Return the (X, Y) coordinate for the center point of the cell that contains the specified text.  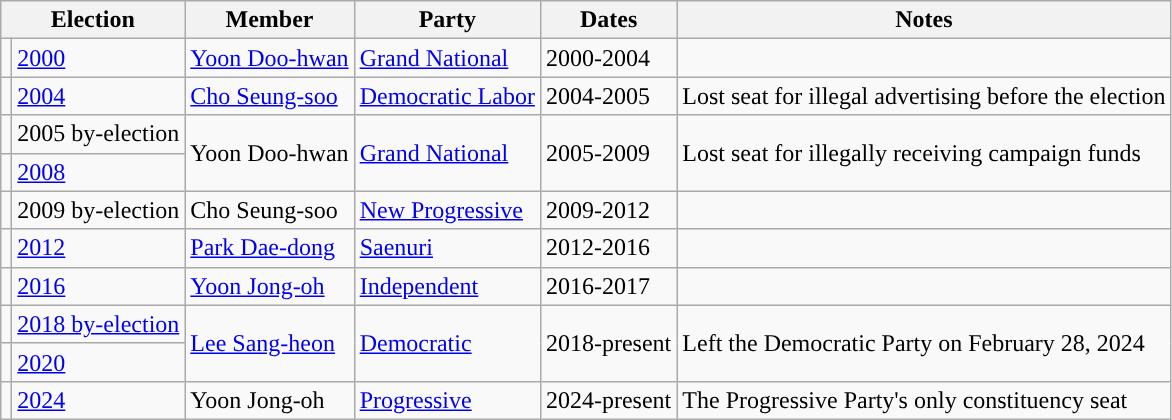
2004 (98, 96)
Left the Democratic Party on February 28, 2024 (924, 343)
2004-2005 (608, 96)
Democratic (447, 343)
2009-2012 (608, 210)
Election (93, 20)
Member (270, 20)
2016-2017 (608, 286)
2005 by-election (98, 134)
2020 (98, 362)
2018 by-election (98, 324)
Party (447, 20)
Notes (924, 20)
Park Dae-dong (270, 248)
New Progressive (447, 210)
Lee Sang-heon (270, 343)
2018-present (608, 343)
2012-2016 (608, 248)
Dates (608, 20)
2016 (98, 286)
Lost seat for illegally receiving campaign funds (924, 153)
2000-2004 (608, 58)
2012 (98, 248)
2024-present (608, 400)
Democratic Labor (447, 96)
2009 by-election (98, 210)
Saenuri (447, 248)
2024 (98, 400)
Progressive (447, 400)
2005-2009 (608, 153)
2000 (98, 58)
The Progressive Party's only constituency seat (924, 400)
2008 (98, 172)
Independent (447, 286)
Lost seat for illegal advertising before the election (924, 96)
